Provide the [x, y] coordinate of the cell's center where the given text is located.  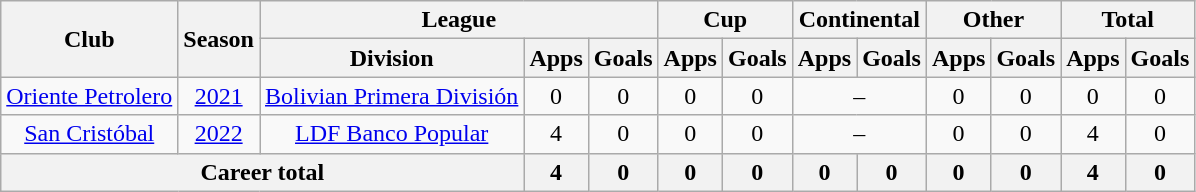
Season [219, 39]
Cup [725, 20]
Oriente Petrolero [90, 96]
Continental [859, 20]
Bolivian Primera División [392, 96]
2022 [219, 134]
Division [392, 58]
LDF Banco Popular [392, 134]
2021 [219, 96]
League [460, 20]
Other [993, 20]
Total [1128, 20]
Club [90, 39]
Career total [262, 172]
San Cristóbal [90, 134]
